For the text-containing cell, return its midpoint in (X, Y) coordinate format. 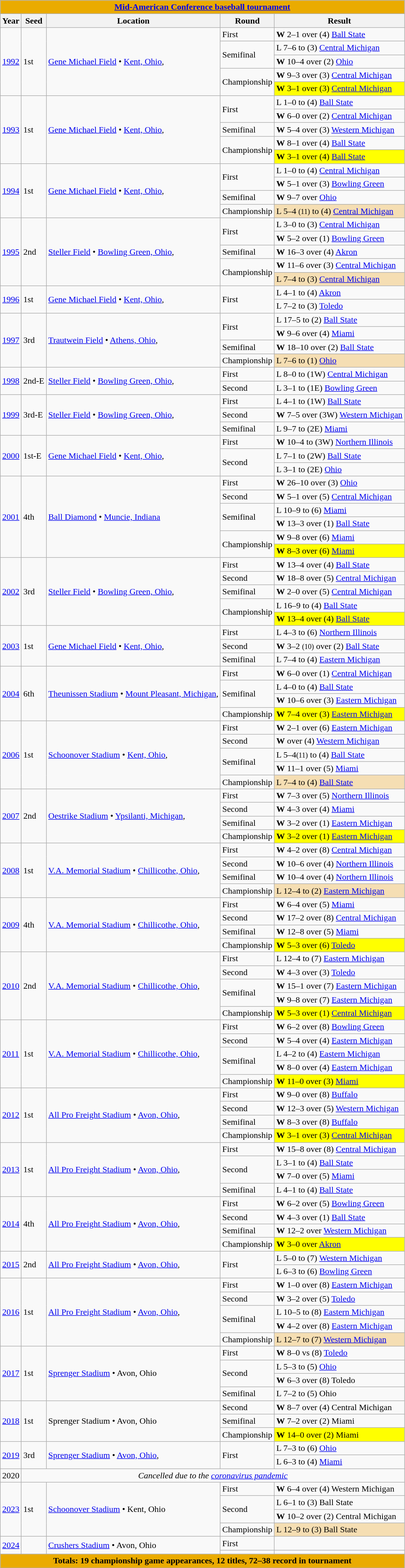
L 5–3 to (5) Ohio (339, 1367)
L 7–4 to (4) Ball State (339, 782)
W 5–1 over (3) Bowling Green (339, 184)
2012 (11, 1115)
2015 (11, 1264)
1999 (11, 415)
2003 (11, 646)
W 18–10 over (2) Ball State (339, 347)
1st-E (34, 456)
W over (4) Western Michigan (339, 741)
W 7–3 over (5) Northern Illinois (339, 795)
L 3–1 to (2E) Ohio (339, 469)
W 10–4 over (4) Northern Illinois (339, 877)
3rd-E (34, 415)
W 8–1 over (4) Ball State (339, 143)
W 10–4 over (2) Ohio (339, 61)
L 7–3 to (6) Ohio (339, 1448)
L 7–2 to (3) Toledo (339, 306)
L 12–7 to (7) Western Michigan (339, 1339)
L 4–1 to (4) Ball State (339, 1190)
L 7–6 to (1) Ohio (339, 360)
Mid-American Conference baseball tournament (202, 7)
W 5–1 over (5) Central Michigan (339, 496)
W 6–3 over (8) Toledo (339, 1380)
W 1–0 over (8) Eastern Michigan (339, 1285)
Totals: 19 championship game appearances, 12 titles, 72–38 record in tournament (202, 1561)
W 7–0 over (5) Miami (339, 1176)
W 8–0 over (4) Eastern Michigan (339, 1068)
1993 (11, 129)
W 4–3 over (3) Toledo (339, 972)
2016 (11, 1312)
2004 (11, 694)
W 12–8 over (5) Miami (339, 932)
L 4–2 to (4) Eastern Michigan (339, 1054)
W 2–1 over (4) Ball State (339, 34)
W 4–2 over (8) Central Michigan (339, 850)
Theunissen Stadium • Mount Pleasant, Michigan, (134, 694)
W 7–5 over (3W) Western Michigan (339, 415)
W 11–6 over (3) Central Michigan (339, 265)
Schoonover Stadium • Kent, Ohio (134, 1509)
2001 (11, 517)
L 1–0 to (4) Central Michigan (339, 170)
1992 (11, 61)
W 2–0 over (5) Central Michigan (339, 591)
1996 (11, 299)
2007 (11, 816)
L 17–5 to (2) Ball State (339, 320)
L 1–0 to (4) Ball State (339, 102)
W 5–3 over (1) Central Michigan (339, 1013)
W 9–6 over (4) Miami (339, 333)
W 6–0 over (2) Central Michigan (339, 116)
L 7–1 to (2W) Ball State (339, 456)
L 12–4 to (7) Eastern Michigan (339, 959)
2000 (11, 456)
2011 (11, 1054)
W 15–1 over (7) Eastern Michigan (339, 986)
W 6–2 over (8) Bowling Green (339, 1027)
Location (134, 21)
L 6–3 to (6) Bowling Green (339, 1272)
2nd-E (34, 381)
L 10–5 to (8) Eastern Michigan (339, 1312)
W 6–2 over (5) Bowling Green (339, 1203)
W 8–7 over (4) Central Michigan (339, 1407)
W 12–3 over (5) Western Michigan (339, 1108)
L 10–9 to (6) Miami (339, 510)
W 12–2 over Western Michigan (339, 1230)
L 6–3 to (4) Miami (339, 1462)
W 3–1 over (4) Ball State (339, 156)
W 26–10 over (3) Ohio (339, 483)
L 3–0 to (3) Central Michigan (339, 225)
L 9–7 to (2E) Miami (339, 429)
W 7–2 over (2) Miami (339, 1421)
W 2–1 over (6) Eastern Michigan (339, 728)
W 3–2 (10) over (2) Ball State (339, 646)
L 8–0 to (1W) Central Michigan (339, 374)
2013 (11, 1169)
L 5–4(11) to (4) Ball State (339, 755)
1994 (11, 191)
L 4–3 to (6) Northern Illinois (339, 633)
L 7–2 to (5) Ohio (339, 1394)
1995 (11, 252)
W 18–8 over (5) Central Michigan (339, 578)
W 17–2 over (8) Central Michigan (339, 918)
Ball Diamond • Muncie, Indiana (134, 517)
L 16–9 to (4) Ball State (339, 605)
W 5–4 over (4) Eastern Michigan (339, 1040)
L 5–4 (11) to (4) Central Michigan (339, 211)
L 6–1 to (3) Ball State (339, 1503)
W 16–3 over (4) Akron (339, 252)
W 5–4 over (3) Western Michigan (339, 129)
W 5–3 over (6) Toledo (339, 945)
Seed (34, 21)
L 12–9 to (3) Ball State (339, 1530)
Crushers Stadium • Avon, Ohio (134, 1545)
W 10–2 over (2) Central Michigan (339, 1516)
2024 (11, 1545)
W 4–3 over (1) Ball State (339, 1217)
L 7–6 to (3) Central Michigan (339, 48)
W 7–4 over (3) Eastern Michigan (339, 714)
2008 (11, 870)
2020 (11, 1475)
W 9–8 over (7) Eastern Michigan (339, 999)
2023 (11, 1509)
W 13–3 over (1) Ball State (339, 524)
L 12–4 to (2) Eastern Michigan (339, 891)
2017 (11, 1373)
W 15–8 over (8) Central Michigan (339, 1149)
L 3–1 to (4) Ball State (339, 1163)
W 10–4 to (3W) Northern Illinois (339, 442)
L 4–1 to (4) Akron (339, 293)
Year (11, 21)
L 4–1 to (1W) Ball State (339, 401)
2006 (11, 755)
Result (339, 21)
L 7–4 to (3) Central Michigan (339, 279)
W 9–3 over (3) Central Michigan (339, 75)
Sprenger Stadium • Avon, Ohio, (134, 1455)
L 3–1 to (1E) Bowling Green (339, 388)
W 11–0 over (3) Miami (339, 1081)
6th (34, 694)
L 7–4 to (4) Eastern Michigan (339, 660)
Trautwein Field • Athens, Ohio, (134, 340)
Cancelled due to the coronavirus pandemic (213, 1475)
W 4–2 over (8) Eastern Michigan (339, 1326)
2018 (11, 1421)
W 4–3 over (4) Miami (339, 809)
W 5–2 over (1) Bowling Green (339, 238)
W 9–8 over (6) Miami (339, 537)
Schoonover Stadium • Kent, Ohio, (134, 755)
W 9–7 over Ohio (339, 198)
2019 (11, 1455)
1998 (11, 381)
W 8–3 over (6) Miami (339, 551)
Round (247, 21)
2002 (11, 591)
W 10–6 over (3) Eastern Michigan (339, 700)
W 14–0 over (2) Miami (339, 1434)
W 6–4 over (5) Miami (339, 904)
W 6–0 over (1) Central Michigan (339, 673)
W 10–6 over (4) Northern Illinois (339, 864)
2014 (11, 1224)
1997 (11, 340)
L 5–0 to (7) Western Michigan (339, 1258)
W 3–2 over (5) Toledo (339, 1299)
W 8–0 vs (8) Toledo (339, 1353)
W 8–3 over (8) Buffalo (339, 1122)
2009 (11, 925)
W 11–1 over (5) Miami (339, 768)
Oestrike Stadium • Ypsilanti, Michigan, (134, 816)
W 6–4 over (4) Western Michigan (339, 1489)
2010 (11, 986)
L 4–0 to (4) Ball State (339, 687)
W 3–0 over Akron (339, 1244)
W 9–0 over (8) Buffalo (339, 1095)
